Extract the [x, y] coordinate from the center of the cell holding the provided text.  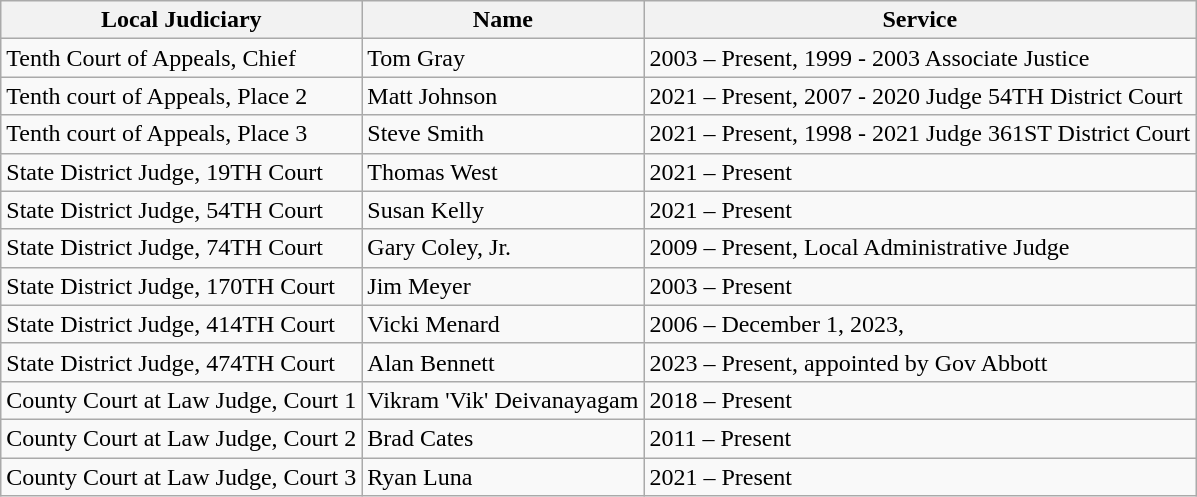
State District Judge, 74TH Court [182, 248]
County Court at Law Judge, Court 3 [182, 477]
Service [920, 20]
2018 – Present [920, 400]
Tom Gray [503, 58]
State District Judge, 474TH Court [182, 362]
Ryan Luna [503, 477]
2021 – Present, 1998 - 2021 Judge 361ST District Court [920, 134]
State District Judge, 414TH Court [182, 324]
Susan Kelly [503, 210]
Gary Coley, Jr. [503, 248]
Name [503, 20]
2006 – December 1, 2023, [920, 324]
County Court at Law Judge, Court 1 [182, 400]
2021 – Present, 2007 - 2020 Judge 54TH District Court [920, 96]
2003 – Present, 1999 - 2003 Associate Justice [920, 58]
Local Judiciary [182, 20]
2011 – Present [920, 438]
Thomas West [503, 172]
Vicki Menard [503, 324]
Steve Smith [503, 134]
Vikram 'Vik' Deivanayagam [503, 400]
Tenth court of Appeals, Place 2 [182, 96]
Jim Meyer [503, 286]
Tenth court of Appeals, Place 3 [182, 134]
County Court at Law Judge, Court 2 [182, 438]
2009 – Present, Local Administrative Judge [920, 248]
2023 – Present, appointed by Gov Abbott [920, 362]
Tenth Court of Appeals, Chief [182, 58]
Alan Bennett [503, 362]
Brad Cates [503, 438]
State District Judge, 54TH Court [182, 210]
State District Judge, 170TH Court [182, 286]
2003 – Present [920, 286]
Matt Johnson [503, 96]
State District Judge, 19TH Court [182, 172]
